Extract the (x, y) coordinate from the center of the cell holding the provided text.  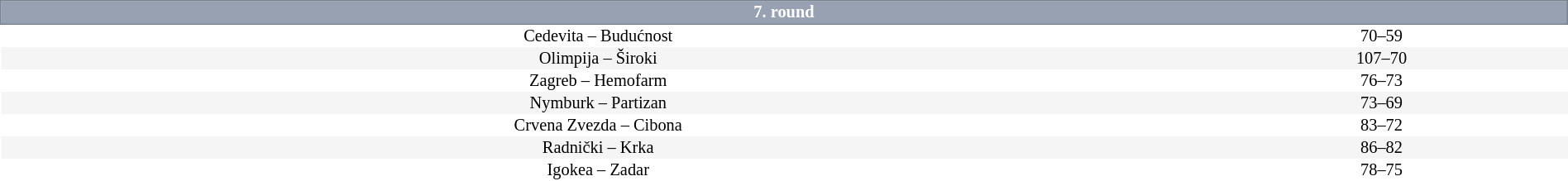
7. round (784, 12)
Cedevita – Budućnost (599, 36)
83–72 (1382, 126)
86–82 (1382, 147)
Nymburk – Partizan (599, 102)
Radnički – Krka (599, 147)
Zagreb – Hemofarm (599, 81)
Crvena Zvezda – Cibona (599, 126)
107–70 (1382, 58)
Olimpija – Široki (599, 58)
76–73 (1382, 81)
Igokea – Zadar (599, 170)
70–59 (1382, 36)
73–69 (1382, 102)
78–75 (1382, 170)
